Detect which cell encompasses the target text, then output its (X, Y) center coordinate. 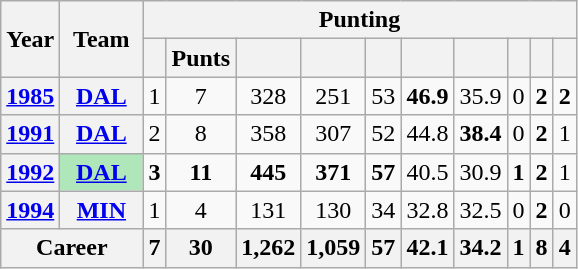
30 (201, 248)
35.9 (480, 96)
Punts (201, 58)
131 (268, 210)
46.9 (428, 96)
44.8 (428, 134)
11 (201, 172)
1985 (30, 96)
1,059 (334, 248)
Punting (360, 20)
52 (384, 134)
42.1 (428, 248)
1991 (30, 134)
38.4 (480, 134)
251 (334, 96)
53 (384, 96)
1994 (30, 210)
32.5 (480, 210)
328 (268, 96)
358 (268, 134)
371 (334, 172)
307 (334, 134)
34 (384, 210)
Team (102, 39)
Year (30, 39)
32.8 (428, 210)
130 (334, 210)
1,262 (268, 248)
3 (154, 172)
34.2 (480, 248)
MIN (102, 210)
445 (268, 172)
Career (72, 248)
40.5 (428, 172)
30.9 (480, 172)
1992 (30, 172)
